Capture the cell that displays the provided text and extract its (X, Y) central coordinate. 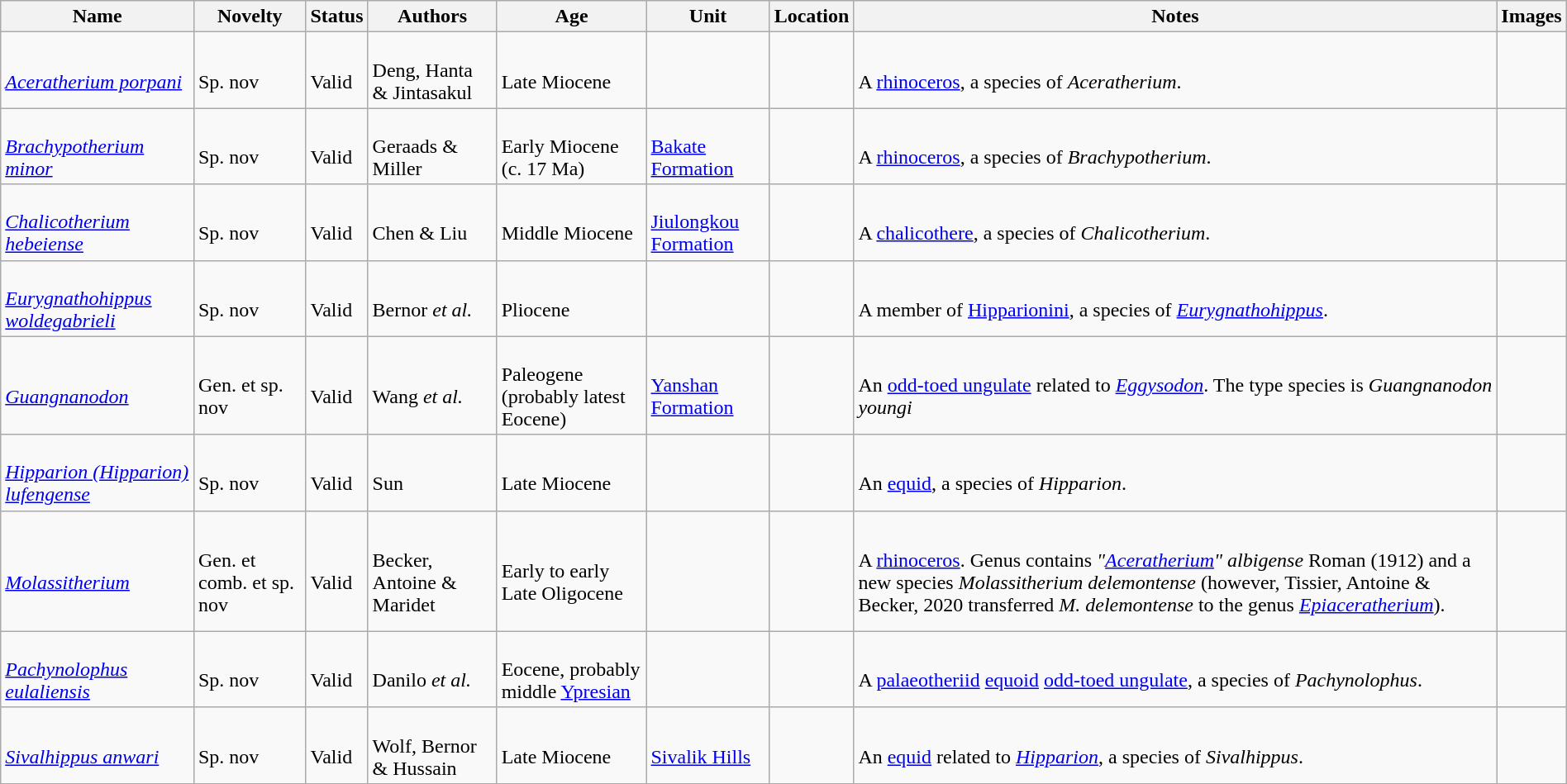
Images (1531, 17)
Gen. et sp. nov (250, 385)
Guangnanodon (98, 385)
Chen & Liu (432, 222)
Sun (432, 473)
A chalicothere, a species of Chalicotherium. (1175, 222)
Becker, Antoine & Maridet (432, 571)
Sivalik Hills (707, 745)
An equid related to Hipparion, a species of Sivalhippus. (1175, 745)
Bakate Formation (707, 146)
Name (98, 17)
Yanshan Formation (707, 385)
A rhinoceros, a species of Aceratherium. (1175, 70)
Aceratherium porpani (98, 70)
Unit (707, 17)
Age (572, 17)
Wang et al. (432, 385)
Early to early Late Oligocene (572, 571)
Middle Miocene (572, 222)
Pliocene (572, 298)
Eocene, probably middle Ypresian (572, 669)
Wolf, Bernor & Hussain (432, 745)
Geraads & Miller (432, 146)
Authors (432, 17)
An equid, a species of Hipparion. (1175, 473)
Eurygnathohippus woldegabrieli (98, 298)
Bernor et al. (432, 298)
Chalicotherium hebeiense (98, 222)
Pachynolophus eulaliensis (98, 669)
A rhinoceros, a species of Brachypotherium. (1175, 146)
Gen. et comb. et sp. nov (250, 571)
Molassitherium (98, 571)
Jiulongkou Formation (707, 222)
Novelty (250, 17)
An odd-toed ungulate related to Eggysodon. The type species is Guangnanodon youngi (1175, 385)
Notes (1175, 17)
Sivalhippus anwari (98, 745)
Early Miocene (c. 17 Ma) (572, 146)
A member of Hipparionini, a species of Eurygnathohippus. (1175, 298)
Deng, Hanta & Jintasakul (432, 70)
Location (812, 17)
Danilo et al. (432, 669)
A palaeotheriid equoid odd-toed ungulate, a species of Pachynolophus. (1175, 669)
Status (337, 17)
Brachypotherium minor (98, 146)
Paleogene (probably latest Eocene) (572, 385)
Hipparion (Hipparion) lufengense (98, 473)
